From the cell containing the given text, extract its center point as [x, y] coordinate. 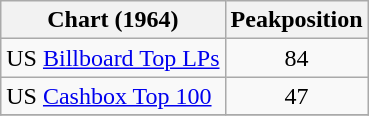
47 [296, 96]
Chart (1964) [113, 20]
84 [296, 58]
US Billboard Top LPs [113, 58]
Peakposition [296, 20]
US Cashbox Top 100 [113, 96]
